Locate the cell with the specified text and output its [x, y] center coordinate. 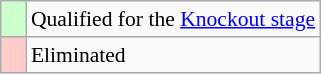
Eliminated [173, 55]
Qualified for the Knockout stage [173, 19]
